Provide the [x, y] coordinate of the cell's center where the given text is located.  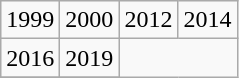
1999 [30, 20]
2000 [90, 20]
2016 [30, 58]
2014 [208, 20]
2019 [90, 58]
2012 [148, 20]
